Pinpoint the cell where the given text exists, returning its [x, y] midpoint coordinate. 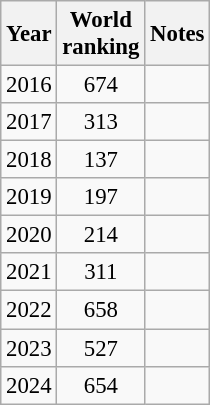
654 [101, 385]
2019 [29, 197]
2021 [29, 273]
2020 [29, 235]
Worldranking [101, 34]
137 [101, 160]
2024 [29, 385]
197 [101, 197]
2023 [29, 348]
311 [101, 273]
2017 [29, 122]
2022 [29, 310]
658 [101, 310]
313 [101, 122]
Notes [178, 34]
2018 [29, 160]
674 [101, 85]
214 [101, 235]
2016 [29, 85]
Year [29, 34]
527 [101, 348]
